Pinpoint the cell where the given text exists, returning its (x, y) midpoint coordinate. 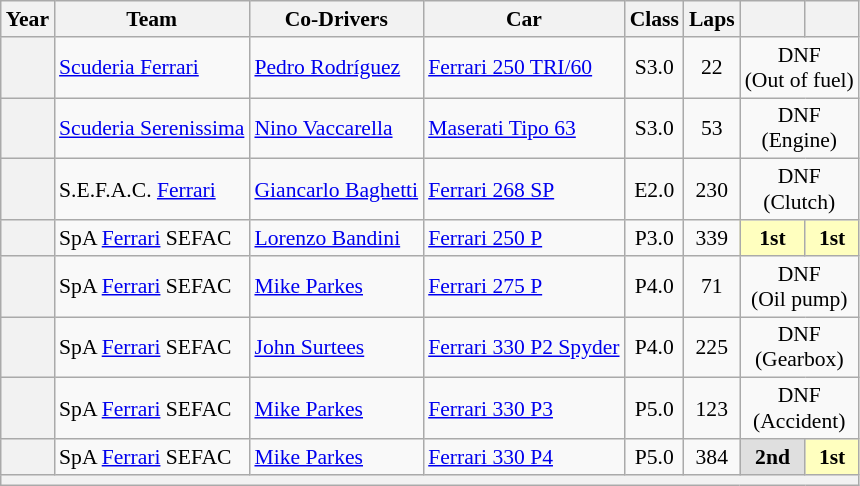
Ferrari 330 P3 (524, 408)
DNF(Accident) (800, 408)
Team (152, 19)
339 (712, 238)
384 (712, 457)
Car (524, 19)
Co-Drivers (336, 19)
2nd (773, 457)
DNF(Oil pump) (800, 286)
Nino Vaccarella (336, 128)
Pedro Rodríguez (336, 68)
DNF(Out of fuel) (800, 68)
Class (654, 19)
Ferrari 268 SP (524, 190)
John Surtees (336, 348)
Ferrari 330 P4 (524, 457)
22 (712, 68)
S.E.F.A.C. Ferrari (152, 190)
Year (28, 19)
P3.0 (654, 238)
Ferrari 250 P (524, 238)
E2.0 (654, 190)
Ferrari 275 P (524, 286)
225 (712, 348)
71 (712, 286)
Laps (712, 19)
Lorenzo Bandini (336, 238)
230 (712, 190)
Maserati Tipo 63 (524, 128)
DNF(Clutch) (800, 190)
123 (712, 408)
DNF(Gearbox) (800, 348)
53 (712, 128)
Scuderia Serenissima (152, 128)
Ferrari 250 TRI/60 (524, 68)
Scuderia Ferrari (152, 68)
DNF(Engine) (800, 128)
Ferrari 330 P2 Spyder (524, 348)
Giancarlo Baghetti (336, 190)
